Determine the [x, y] coordinate at the center of the cell enclosing the given text.  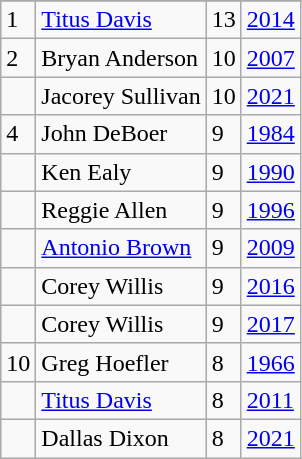
Reggie Allen [121, 210]
1 [18, 20]
Jacorey Sullivan [121, 96]
Ken Ealy [121, 172]
Dallas Dixon [121, 438]
1984 [270, 134]
2007 [270, 58]
2009 [270, 248]
2 [18, 58]
2014 [270, 20]
4 [18, 134]
2016 [270, 286]
Bryan Anderson [121, 58]
2011 [270, 400]
Greg Hoefler [121, 362]
13 [224, 20]
1966 [270, 362]
1996 [270, 210]
Antonio Brown [121, 248]
1990 [270, 172]
2017 [270, 324]
John DeBoer [121, 134]
